Identify which cell holds the provided text, then report its (x, y) central coordinate. 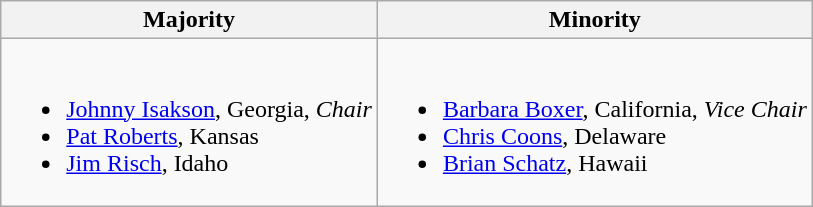
Minority (594, 20)
Johnny Isakson, Georgia, ChairPat Roberts, KansasJim Risch, Idaho (190, 122)
Barbara Boxer, California, Vice ChairChris Coons, DelawareBrian Schatz, Hawaii (594, 122)
Majority (190, 20)
